Return the (X, Y) coordinate for the center point of the cell that contains the specified text.  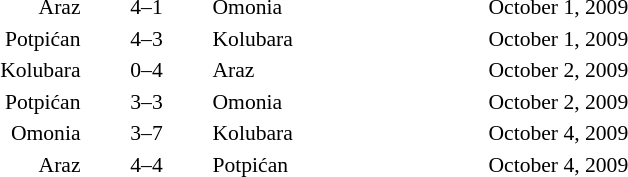
Araz (348, 70)
3–3 (146, 102)
3–7 (146, 133)
4–3 (146, 38)
0–4 (146, 70)
Omonia (348, 102)
